Find where the given text appears and provide that cell's center as (X, Y) coordinate. 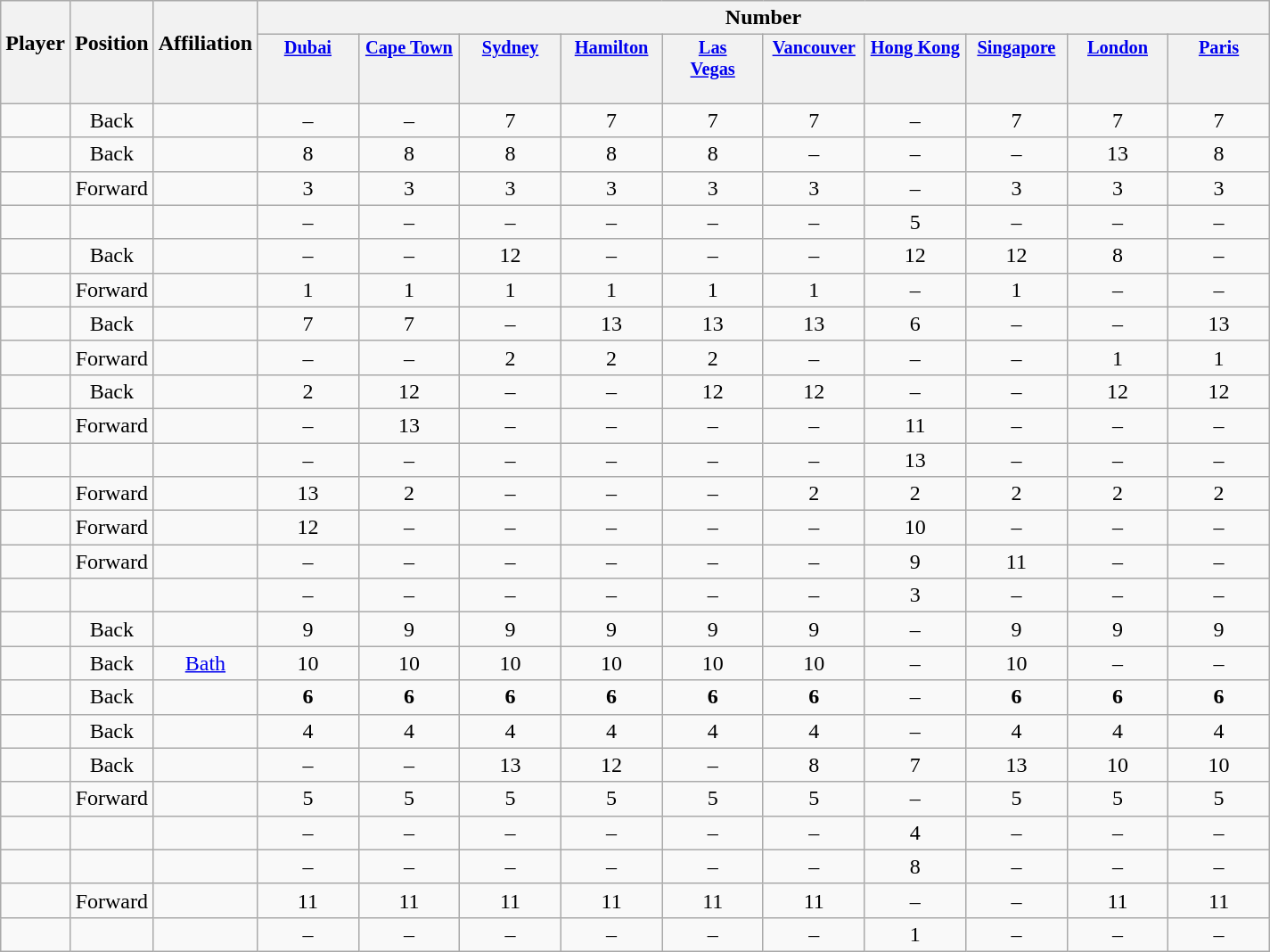
Dubai (308, 59)
Position (111, 43)
Affiliation (205, 43)
Cape Town (409, 59)
Number (764, 18)
Hamilton (611, 59)
LasVegas (713, 59)
Paris (1219, 59)
Singapore (1017, 59)
Vancouver (814, 59)
London (1118, 59)
Sydney (511, 59)
Player (36, 43)
Bath (205, 663)
Hong Kong (915, 59)
